Provide the [x, y] coordinate of the cell's center where the given text is located.  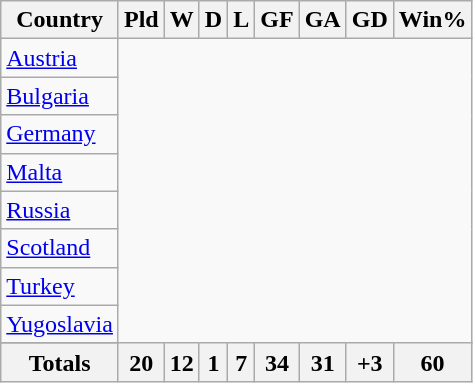
D [213, 20]
31 [322, 362]
Bulgaria [60, 96]
Country [60, 20]
12 [182, 362]
Malta [60, 172]
Austria [60, 58]
Yugoslavia [60, 324]
W [182, 20]
Turkey [60, 286]
1 [213, 362]
+3 [370, 362]
GD [370, 20]
Win% [432, 20]
60 [432, 362]
Totals [60, 362]
Scotland [60, 248]
Russia [60, 210]
Germany [60, 134]
L [242, 20]
7 [242, 362]
34 [277, 362]
GF [277, 20]
GA [322, 20]
20 [141, 362]
Pld [141, 20]
